Extract the [X, Y] coordinate from the center of the cell holding the provided text.  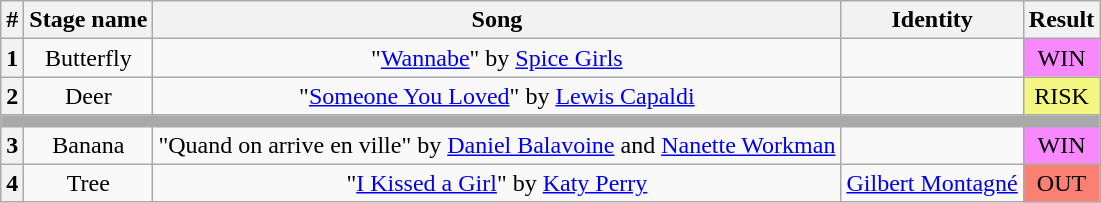
Deer [88, 96]
# [12, 20]
Banana [88, 145]
Result [1061, 20]
1 [12, 58]
"I Kissed a Girl" by Katy Perry [497, 183]
RISK [1061, 96]
Stage name [88, 20]
2 [12, 96]
3 [12, 145]
"Wannabe" by Spice Girls [497, 58]
4 [12, 183]
"Quand on arrive en ville" by Daniel Balavoine and Nanette Workman [497, 145]
OUT [1061, 183]
Tree [88, 183]
Gilbert Montagné [932, 183]
Song [497, 20]
Butterfly [88, 58]
Identity [932, 20]
"Someone You Loved" by Lewis Capaldi [497, 96]
